Capture the cell that displays the provided text and extract its (x, y) central coordinate. 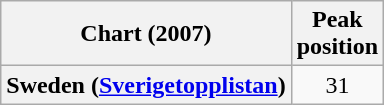
Sweden (Sverigetopplistan) (146, 85)
Chart (2007) (146, 34)
Peakposition (337, 34)
31 (337, 85)
